Identify which cell holds the provided text, then report its (X, Y) central coordinate. 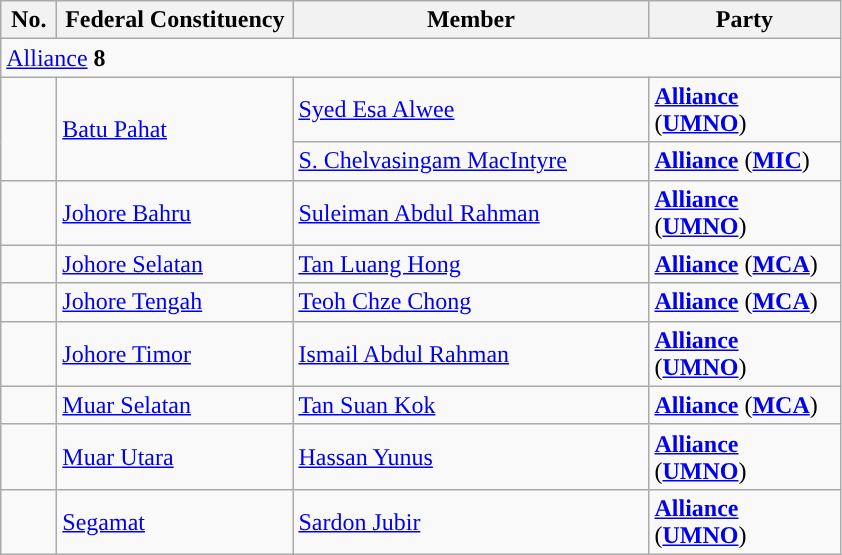
Johore Selatan (175, 264)
Johore Tengah (175, 302)
No. (29, 20)
Member (471, 20)
Alliance (MIC) (744, 161)
Ismail Abdul Rahman (471, 354)
Hassan Yunus (471, 456)
Suleiman Abdul Rahman (471, 212)
Segamat (175, 522)
Johore Timor (175, 354)
Tan Suan Kok (471, 405)
Party (744, 20)
Alliance 8 (420, 58)
Batu Pahat (175, 128)
Syed Esa Alwee (471, 110)
Teoh Chze Chong (471, 302)
S. Chelvasingam MacIntyre (471, 161)
Muar Utara (175, 456)
Sardon Jubir (471, 522)
Federal Constituency (175, 20)
Muar Selatan (175, 405)
Johore Bahru (175, 212)
Tan Luang Hong (471, 264)
